Identify which cell holds the provided text, then report its (X, Y) central coordinate. 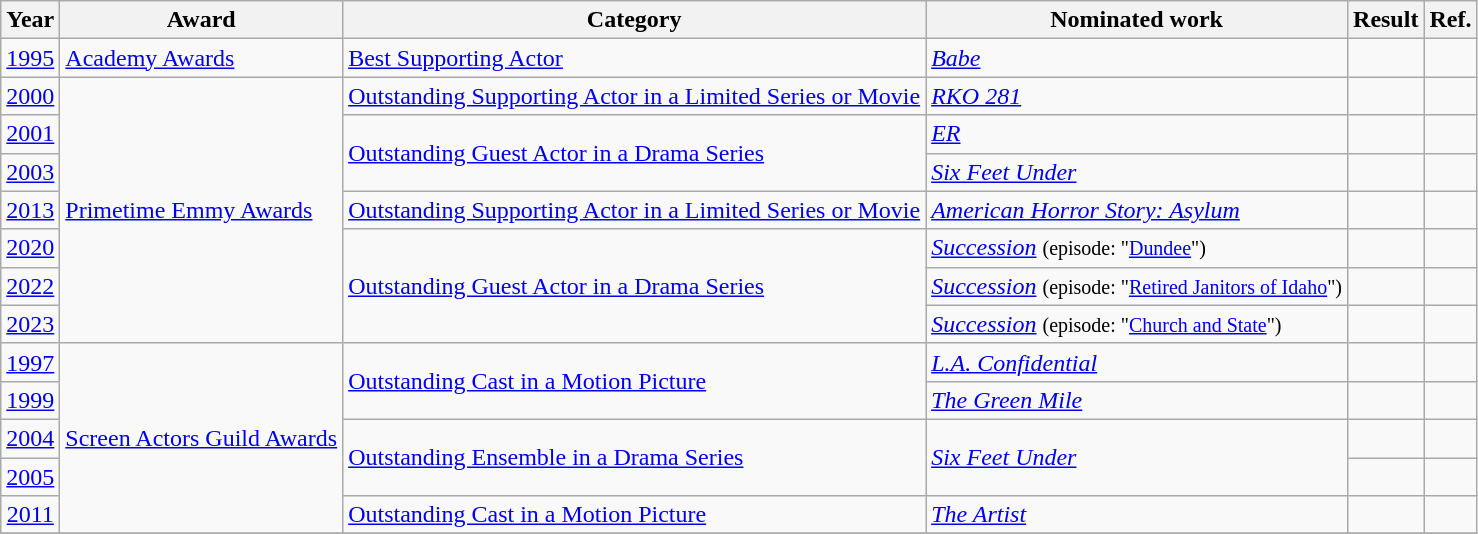
Succession (episode: "Church and State") (1137, 324)
Screen Actors Guild Awards (202, 438)
2000 (30, 96)
2001 (30, 134)
2022 (30, 286)
2013 (30, 210)
Result (1386, 20)
Award (202, 20)
2003 (30, 172)
L.A. Confidential (1137, 362)
2023 (30, 324)
ER (1137, 134)
Best Supporting Actor (634, 58)
Ref. (1450, 20)
Academy Awards (202, 58)
Succession (episode: "Retired Janitors of Idaho") (1137, 286)
2004 (30, 438)
1999 (30, 400)
Primetime Emmy Awards (202, 210)
The Green Mile (1137, 400)
American Horror Story: Asylum (1137, 210)
RKO 281 (1137, 96)
Year (30, 20)
2020 (30, 248)
The Artist (1137, 515)
2005 (30, 477)
2011 (30, 515)
Succession (episode: "Dundee") (1137, 248)
Nominated work (1137, 20)
Category (634, 20)
1995 (30, 58)
1997 (30, 362)
Babe (1137, 58)
Outstanding Ensemble in a Drama Series (634, 457)
